Return the [x, y] coordinate for the center point of the cell that contains the specified text.  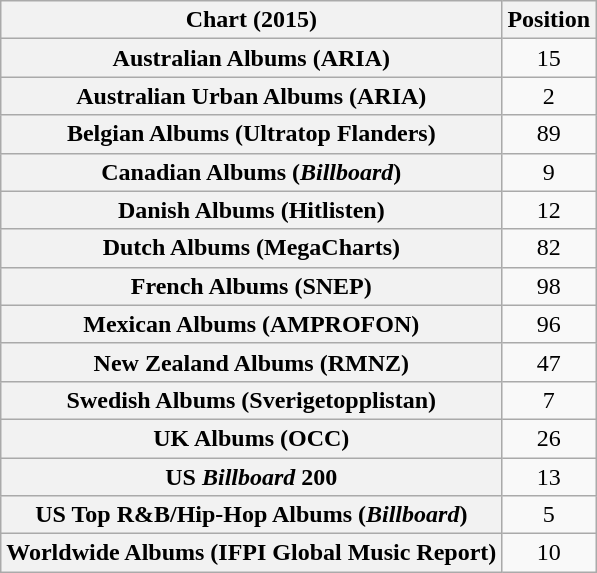
9 [549, 172]
French Albums (SNEP) [252, 286]
7 [549, 400]
98 [549, 286]
2 [549, 96]
12 [549, 210]
Worldwide Albums (IFPI Global Music Report) [252, 553]
New Zealand Albums (RMNZ) [252, 362]
US Top R&B/Hip-Hop Albums (Billboard) [252, 515]
UK Albums (OCC) [252, 438]
13 [549, 477]
Australian Albums (ARIA) [252, 58]
26 [549, 438]
10 [549, 553]
89 [549, 134]
15 [549, 58]
82 [549, 248]
Danish Albums (Hitlisten) [252, 210]
Position [549, 20]
Mexican Albums (AMPROFON) [252, 324]
47 [549, 362]
5 [549, 515]
US Billboard 200 [252, 477]
Canadian Albums (Billboard) [252, 172]
Belgian Albums (Ultratop Flanders) [252, 134]
96 [549, 324]
Dutch Albums (MegaCharts) [252, 248]
Australian Urban Albums (ARIA) [252, 96]
Swedish Albums (Sverigetopplistan) [252, 400]
Chart (2015) [252, 20]
